Provide the [X, Y] coordinate of the cell's center where the given text is located.  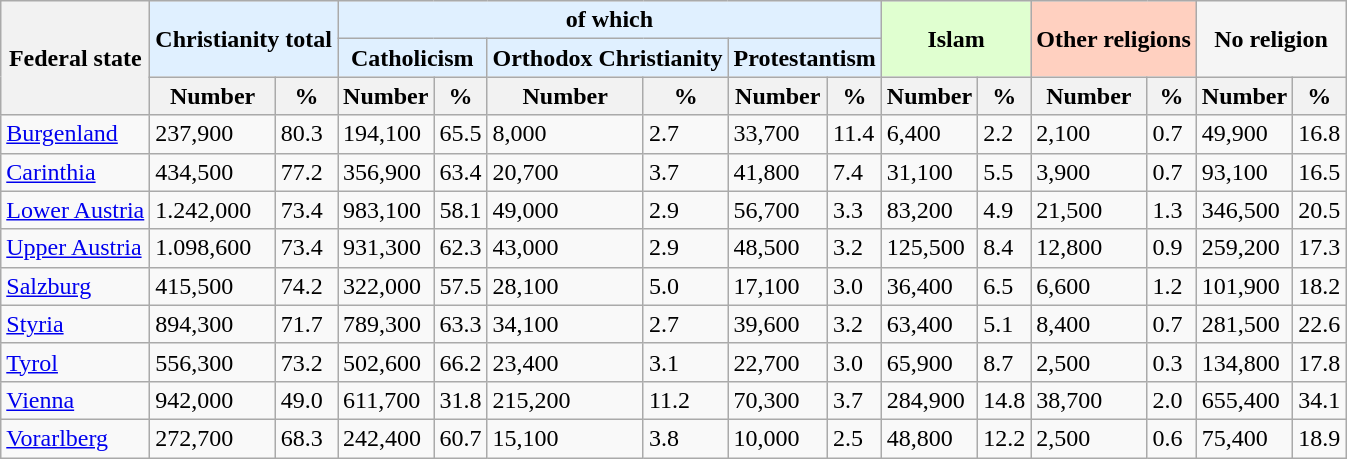
17.8 [1320, 362]
22.6 [1320, 324]
66.2 [460, 362]
Vienna [76, 400]
8.7 [1004, 362]
0.6 [1172, 438]
80.3 [306, 134]
34,100 [565, 324]
33,700 [778, 134]
16.5 [1320, 172]
3,900 [1089, 172]
0.9 [1172, 248]
655,400 [1244, 400]
2,100 [1089, 134]
2.2 [1004, 134]
502,600 [386, 362]
49.0 [306, 400]
Orthodox Christianity [608, 58]
63.3 [460, 324]
75,400 [1244, 438]
7.4 [854, 172]
415,500 [213, 286]
77.2 [306, 172]
43,000 [565, 248]
15,100 [565, 438]
Other religions [1114, 39]
2.0 [1172, 400]
259,200 [1244, 248]
38,700 [1089, 400]
Burgenland [76, 134]
8.4 [1004, 248]
3.3 [854, 210]
284,900 [929, 400]
39,600 [778, 324]
5.1 [1004, 324]
434,500 [213, 172]
8,000 [565, 134]
Islam [956, 39]
74.2 [306, 286]
272,700 [213, 438]
12.2 [1004, 438]
8,400 [1089, 324]
22,700 [778, 362]
4.9 [1004, 210]
17.3 [1320, 248]
49,000 [565, 210]
Vorarlberg [76, 438]
611,700 [386, 400]
1.242,000 [213, 210]
11.4 [854, 134]
237,900 [213, 134]
23,400 [565, 362]
556,300 [213, 362]
942,000 [213, 400]
Tyrol [76, 362]
194,100 [386, 134]
894,300 [213, 324]
Federal state [76, 58]
16.8 [1320, 134]
60.7 [460, 438]
242,400 [386, 438]
6.5 [1004, 286]
31,100 [929, 172]
322,000 [386, 286]
Upper Austria [76, 248]
No religion [1270, 39]
68.3 [306, 438]
Carinthia [76, 172]
3.1 [686, 362]
48,800 [929, 438]
28,100 [565, 286]
5.0 [686, 286]
789,300 [386, 324]
48,500 [778, 248]
Salzburg [76, 286]
20.5 [1320, 210]
65,900 [929, 362]
65.5 [460, 134]
34.1 [1320, 400]
12,800 [1089, 248]
931,300 [386, 248]
18.9 [1320, 438]
Protestantism [804, 58]
83,200 [929, 210]
6,600 [1089, 286]
125,500 [929, 248]
93,100 [1244, 172]
71.7 [306, 324]
Styria [76, 324]
21,500 [1089, 210]
Lower Austria [76, 210]
58.1 [460, 210]
63.4 [460, 172]
346,500 [1244, 210]
1.3 [1172, 210]
281,500 [1244, 324]
20,700 [565, 172]
18.2 [1320, 286]
1.2 [1172, 286]
983,100 [386, 210]
11.2 [686, 400]
Catholicism [412, 58]
Christianity total [244, 39]
41,800 [778, 172]
62.3 [460, 248]
0.3 [1172, 362]
57.5 [460, 286]
134,800 [1244, 362]
3.8 [686, 438]
73.2 [306, 362]
70,300 [778, 400]
215,200 [565, 400]
2.5 [854, 438]
63,400 [929, 324]
36,400 [929, 286]
5.5 [1004, 172]
17,100 [778, 286]
56,700 [778, 210]
356,900 [386, 172]
31.8 [460, 400]
of which [610, 20]
1.098,600 [213, 248]
101,900 [1244, 286]
49,900 [1244, 134]
14.8 [1004, 400]
6,400 [929, 134]
10,000 [778, 438]
